Find where the given text appears and provide that cell's center as [x, y] coordinate. 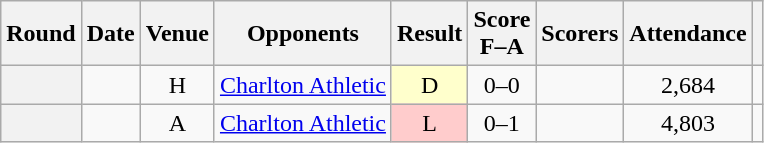
Attendance [688, 34]
4,803 [688, 123]
Date [110, 34]
Round [41, 34]
0–0 [502, 85]
ScoreF–A [502, 34]
Scorers [580, 34]
A [177, 123]
L [429, 123]
Venue [177, 34]
D [429, 85]
2,684 [688, 85]
0–1 [502, 123]
H [177, 85]
Opponents [302, 34]
Result [429, 34]
